Locate the cell with the specified text and output its [X, Y] center coordinate. 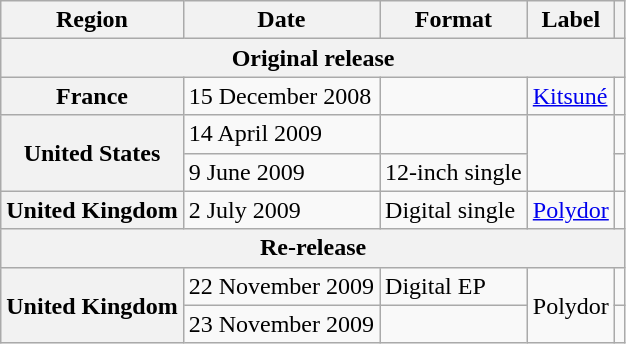
12-inch single [454, 172]
Digital single [454, 210]
15 December 2008 [281, 96]
Original release [314, 58]
France [92, 96]
14 April 2009 [281, 134]
22 November 2009 [281, 286]
Format [454, 20]
United States [92, 153]
23 November 2009 [281, 324]
Date [281, 20]
9 June 2009 [281, 172]
2 July 2009 [281, 210]
Re-release [314, 248]
Digital EP [454, 286]
Label [570, 20]
Region [92, 20]
Kitsuné [570, 96]
